Return [x, y] of the center of cell containing provided text 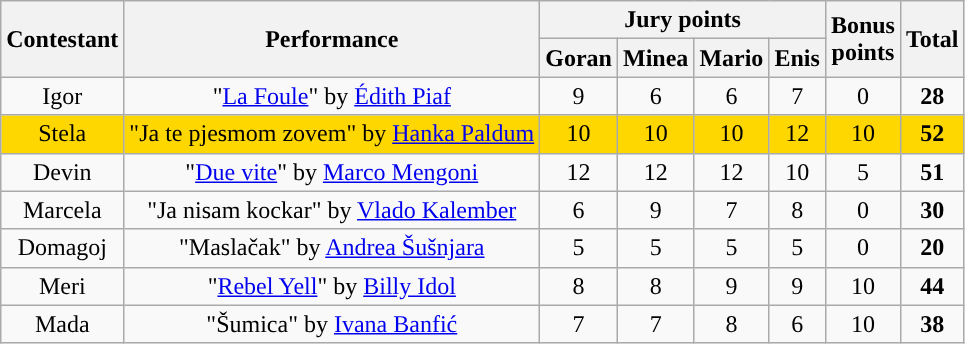
Mada [62, 324]
"Šumica" by Ivana Banfić [332, 324]
Igor [62, 96]
Jury points [683, 20]
Stela [62, 134]
"Maslačak" by Andrea Šušnjara [332, 248]
30 [932, 210]
"Rebel Yell" by Billy Idol [332, 286]
Mario [732, 58]
Bonuspoints [862, 39]
Enis [797, 58]
51 [932, 172]
52 [932, 134]
"Ja te pjesmom zovem" by Hanka Paldum [332, 134]
38 [932, 324]
Domagoj [62, 248]
"Ja nisam kockar" by Vlado Kalember [332, 210]
Goran [579, 58]
44 [932, 286]
"Due vite" by Marco Mengoni [332, 172]
28 [932, 96]
Minea [655, 58]
Devin [62, 172]
20 [932, 248]
"La Foule" by Édith Piaf [332, 96]
Marcela [62, 210]
Meri [62, 286]
Total [932, 39]
Performance [332, 39]
Contestant [62, 39]
